Return [X, Y] of the center of cell containing provided text 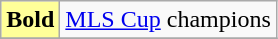
MLS Cup champions [168, 20]
Bold [30, 20]
